Locate the cell with the specified text and output its [X, Y] center coordinate. 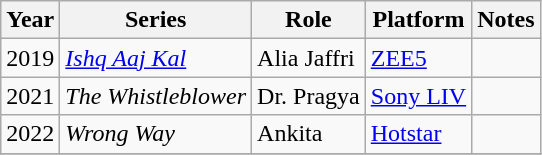
Alia Jaffri [309, 58]
2022 [30, 134]
The Whistleblower [156, 96]
Notes [506, 20]
2021 [30, 96]
Hotstar [418, 134]
Sony LIV [418, 96]
Ankita [309, 134]
Dr. Pragya [309, 96]
ZEE5 [418, 58]
Wrong Way [156, 134]
Series [156, 20]
Platform [418, 20]
Ishq Aaj Kal [156, 58]
Role [309, 20]
2019 [30, 58]
Year [30, 20]
